Identify which cell holds the provided text, then report its (x, y) central coordinate. 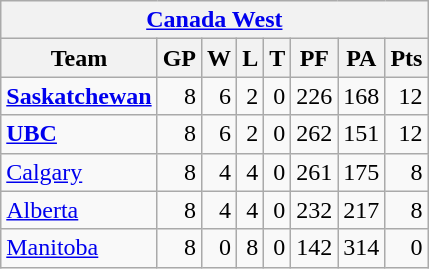
W (220, 58)
168 (362, 96)
Pts (406, 58)
Calgary (79, 172)
175 (362, 172)
314 (362, 248)
226 (314, 96)
261 (314, 172)
217 (362, 210)
PF (314, 58)
262 (314, 134)
151 (362, 134)
UBC (79, 134)
T (278, 58)
Alberta (79, 210)
Manitoba (79, 248)
GP (179, 58)
Team (79, 58)
L (250, 58)
232 (314, 210)
Saskatchewan (79, 96)
Canada West (214, 20)
142 (314, 248)
PA (362, 58)
